Extract the [X, Y] coordinate from the center of the cell holding the provided text.  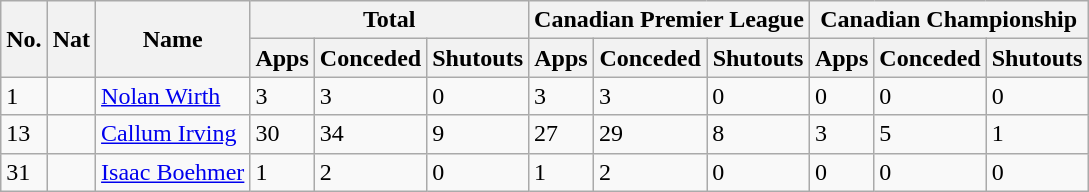
Isaac Boehmer [173, 172]
Total [390, 20]
13 [24, 134]
8 [758, 134]
Canadian Premier League [670, 20]
No. [24, 39]
31 [24, 172]
29 [650, 134]
Nolan Wirth [173, 96]
5 [930, 134]
Name [173, 39]
Nat [71, 39]
Canadian Championship [948, 20]
34 [370, 134]
30 [282, 134]
Callum Irving [173, 134]
27 [562, 134]
9 [478, 134]
